Pinpoint the cell where the given text exists, returning its [x, y] midpoint coordinate. 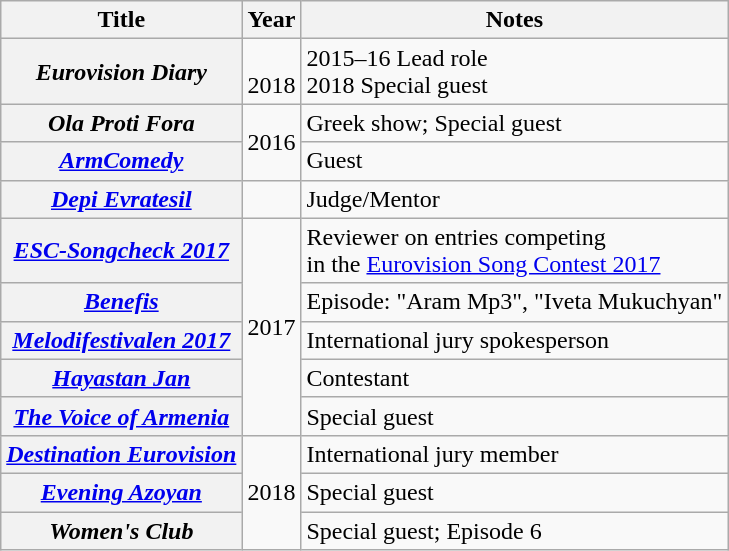
Title [122, 20]
Ola Proti Fora [122, 123]
Eurovision Diary [122, 72]
Episode: "Aram Mp3", "Iveta Mukuchyan" [514, 302]
Evening Azoyan [122, 492]
Judge/Mentor [514, 199]
International jury spokesperson [514, 340]
Special guest; Episode 6 [514, 531]
The Voice of Armenia [122, 416]
2015–16 Lead role2018 Special guest [514, 72]
Year [272, 20]
ArmComedy [122, 161]
Destination Eurovision [122, 454]
ESC-Songcheck 2017 [122, 250]
Guest [514, 161]
Hayastan Jan [122, 378]
Greek show; Special guest [514, 123]
Melodifestivalen 2017 [122, 340]
International jury member [514, 454]
Depi Evratesil [122, 199]
Women's Club [122, 531]
Benefis [122, 302]
Notes [514, 20]
2017 [272, 326]
Reviewer on entries competingin the Eurovision Song Contest 2017 [514, 250]
Contestant [514, 378]
2016 [272, 142]
